Return [X, Y] of the center of cell containing provided text 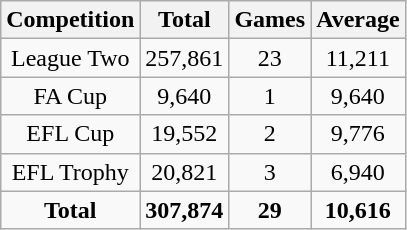
League Two [70, 58]
257,861 [184, 58]
10,616 [358, 210]
Average [358, 20]
2 [270, 134]
9,776 [358, 134]
Competition [70, 20]
20,821 [184, 172]
3 [270, 172]
23 [270, 58]
11,211 [358, 58]
29 [270, 210]
6,940 [358, 172]
EFL Cup [70, 134]
FA Cup [70, 96]
19,552 [184, 134]
307,874 [184, 210]
EFL Trophy [70, 172]
Games [270, 20]
1 [270, 96]
